Determine the [x, y] coordinate at the center of the cell enclosing the given text.  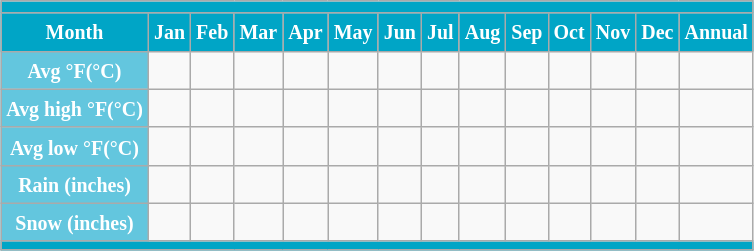
Oct [569, 32]
Avg °F(°C) [75, 70]
Rain (inches) [75, 184]
Snow (inches) [75, 222]
Nov [613, 32]
May [353, 32]
Avg high °F(°C) [75, 108]
Jun [400, 32]
Month [75, 32]
Sep [527, 32]
Jan [169, 32]
Annual [716, 32]
Dec [658, 32]
Jul [440, 32]
Mar [258, 32]
Feb [212, 32]
Apr [306, 32]
Aug [482, 32]
Avg low °F(°C) [75, 146]
